Find where the given text appears and provide that cell's center as [X, Y] coordinate. 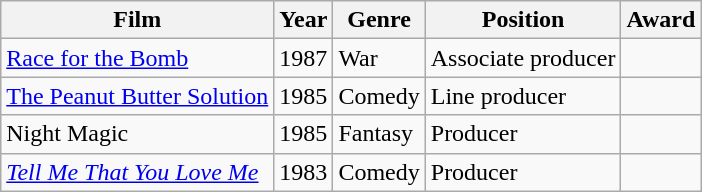
Award [661, 20]
Race for the Bomb [138, 58]
Film [138, 20]
Line producer [523, 96]
Fantasy [379, 134]
The Peanut Butter Solution [138, 96]
Night Magic [138, 134]
Tell Me That You Love Me [138, 172]
Year [304, 20]
1983 [304, 172]
Associate producer [523, 58]
1987 [304, 58]
Genre [379, 20]
War [379, 58]
Position [523, 20]
